Extract the [x, y] coordinate from the center of the cell holding the provided text.  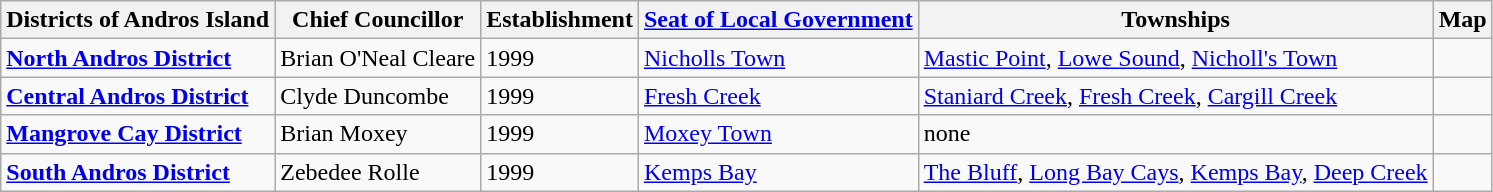
The Bluff, Long Bay Cays, Kemps Bay, Deep Creek [1176, 172]
Nicholls Town [778, 58]
North Andros District [138, 58]
Staniard Creek, Fresh Creek, Cargill Creek [1176, 96]
Townships [1176, 20]
Seat of Local Government [778, 20]
Clyde Duncombe [378, 96]
Districts of Andros Island [138, 20]
South Andros District [138, 172]
Fresh Creek [778, 96]
Moxey Town [778, 134]
Central Andros District [138, 96]
Brian Moxey [378, 134]
Mastic Point, Lowe Sound, Nicholl's Town [1176, 58]
Establishment [560, 20]
Kemps Bay [778, 172]
Mangrove Cay District [138, 134]
Map [1462, 20]
Zebedee Rolle [378, 172]
Brian O'Neal Cleare [378, 58]
Chief Councillor [378, 20]
none [1176, 134]
